Scan for the cell matching the given text and deliver its [X, Y] coordinate at center. 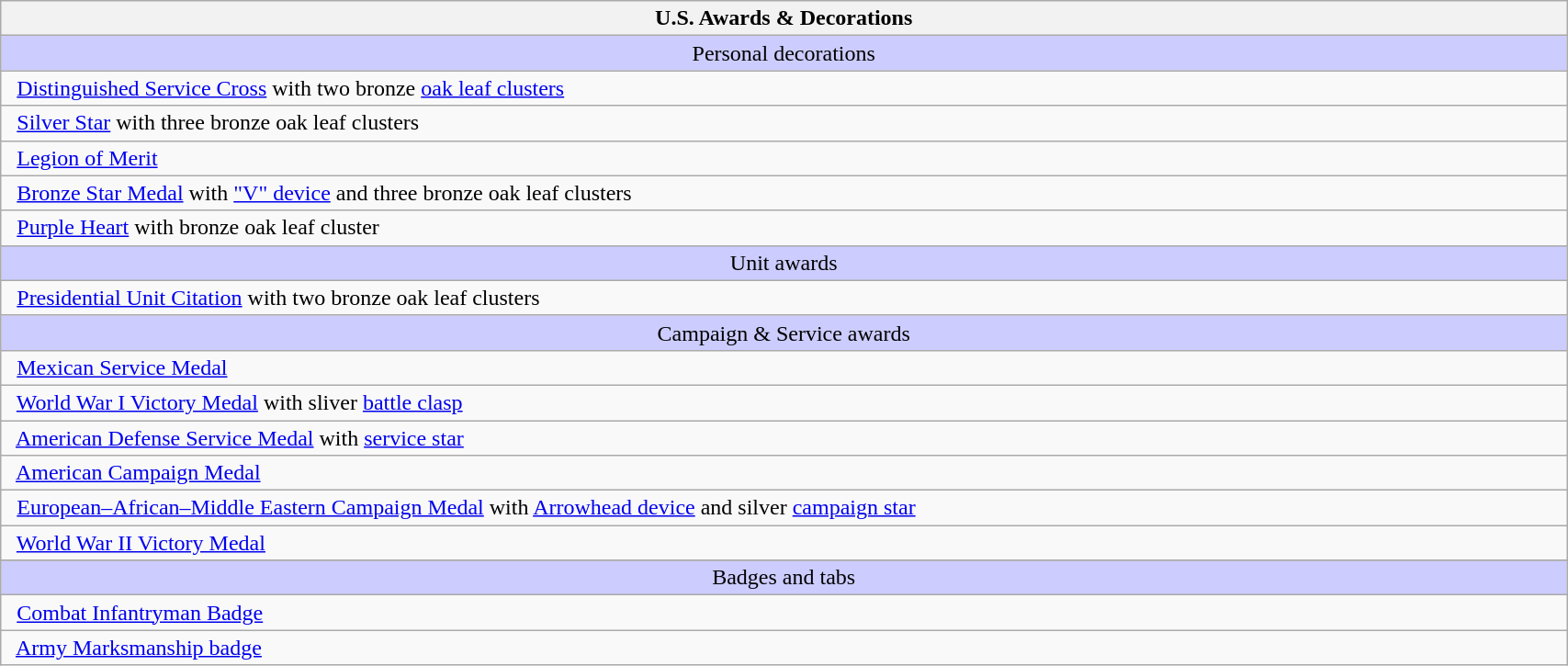
Mexican Service Medal [784, 367]
Personal decorations [784, 53]
European–African–Middle Eastern Campaign Medal with Arrowhead device and silver campaign star [784, 508]
U.S. Awards & Decorations [784, 18]
Badges and tabs [784, 578]
Unit awards [784, 263]
World War II Victory Medal [784, 543]
American Defense Service Medal with service star [784, 438]
American Campaign Medal [784, 473]
Bronze Star Medal with "V" device and three bronze oak leaf clusters [784, 193]
Combat Infantryman Badge [784, 613]
Silver Star with three bronze oak leaf clusters [784, 123]
Campaign & Service awards [784, 333]
Presidential Unit Citation with two bronze oak leaf clusters [784, 298]
Army Marksmanship badge [784, 648]
Legion of Merit [784, 158]
World War I Victory Medal with sliver battle clasp [784, 402]
Purple Heart with bronze oak leaf cluster [784, 228]
Distinguished Service Cross with two bronze oak leaf clusters [784, 88]
